Pinpoint the cell where the given text exists, returning its [x, y] midpoint coordinate. 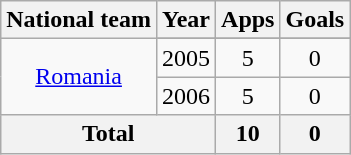
2006 [186, 96]
Goals [315, 20]
Romania [79, 77]
2005 [186, 58]
Apps [248, 20]
Total [108, 134]
National team [79, 20]
Year [186, 20]
10 [248, 134]
